For the text-containing cell, return its midpoint in [X, Y] coordinate format. 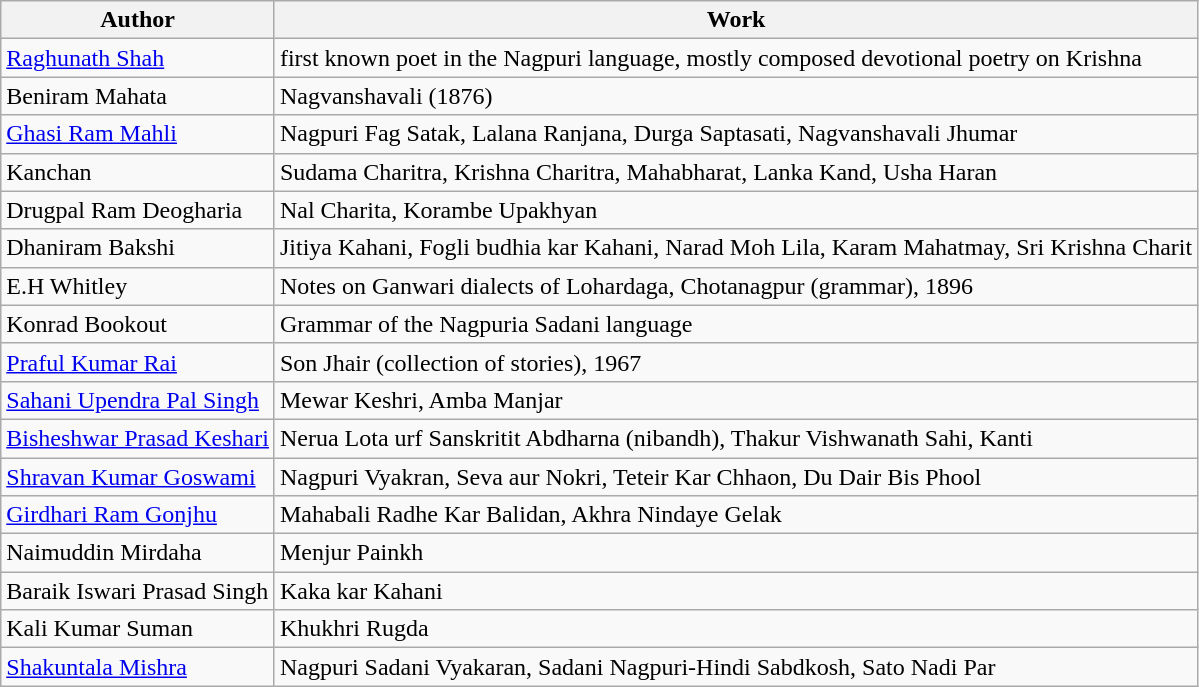
Son Jhair (collection of stories), 1967 [736, 362]
Author [138, 20]
Grammar of the Nagpuria Sadani language [736, 324]
Jitiya Kahani, Fogli budhia kar Kahani, Narad Moh Lila, Karam Mahatmay, Sri Krishna Charit [736, 248]
Work [736, 20]
Drugpal Ram Deogharia [138, 210]
Konrad Bookout [138, 324]
Shakuntala Mishra [138, 667]
Kanchan [138, 172]
Bisheshwar Prasad Keshari [138, 438]
Nal Charita, Korambe Upakhyan [736, 210]
Nagpuri Fag Satak, Lalana Ranjana, Durga Saptasati, Nagvanshavali Jhumar [736, 134]
Sahani Upendra Pal Singh [138, 400]
Nagpuri Vyakran, Seva aur Nokri, Teteir Kar Chhaon, Du Dair Bis Phool [736, 477]
Girdhari Ram Gonjhu [138, 515]
Notes on Ganwari dialects of Lohardaga, Chotanagpur (grammar), 1896 [736, 286]
Beniram Mahata [138, 96]
Mewar Keshri, Amba Manjar [736, 400]
Mahabali Radhe Kar Balidan, Akhra Nindaye Gelak [736, 515]
Shravan Kumar Goswami [138, 477]
Sudama Charitra, Krishna Charitra, Mahabharat, Lanka Kand, Usha Haran [736, 172]
Nagvanshavali (1876) [736, 96]
Baraik Iswari Prasad Singh [138, 591]
Khukhri Rugda [736, 629]
Raghunath Shah [138, 58]
Nagpuri Sadani Vyakaran, Sadani Nagpuri-Hindi Sabdkosh, Sato Nadi Par [736, 667]
Menjur Painkh [736, 553]
E.H Whitley [138, 286]
Praful Kumar Rai [138, 362]
first known poet in the Nagpuri language, mostly composed devotional poetry on Krishna [736, 58]
Kali Kumar Suman [138, 629]
Naimuddin Mirdaha [138, 553]
Dhaniram Bakshi [138, 248]
Nerua Lota urf Sanskritit Abdharna (nibandh), Thakur Vishwanath Sahi, Kanti [736, 438]
Kaka kar Kahani [736, 591]
Ghasi Ram Mahli [138, 134]
